Search for the cell housing the specified text and yield its [x, y] center coordinate. 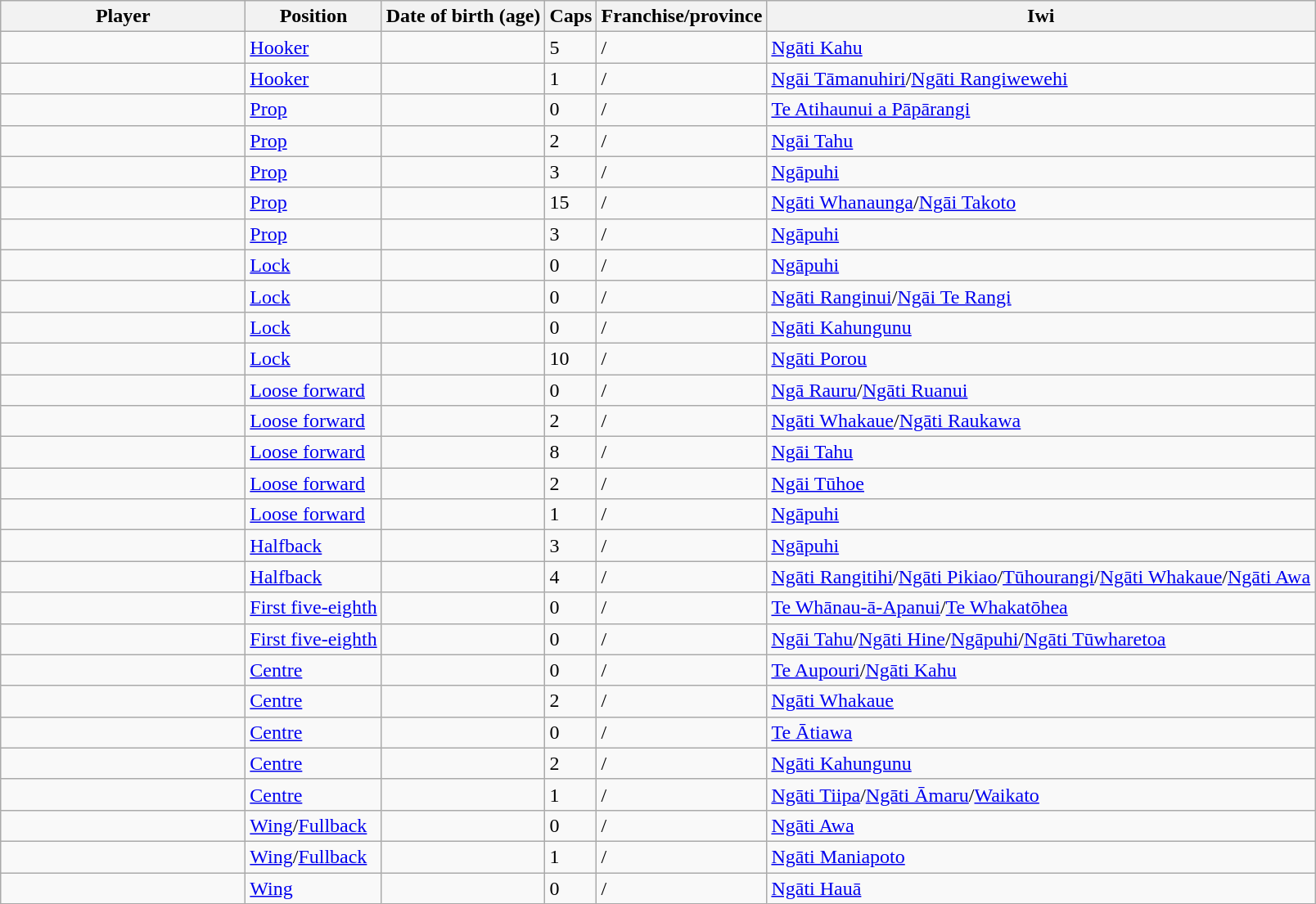
Position [313, 16]
Ngāti Hauā [1041, 888]
5 [571, 47]
Ngāi Tāmanuhiri/Ngāti Rangiwewehi [1041, 79]
Ngāti Ranginui/Ngāi Te Rangi [1041, 296]
10 [571, 358]
Ngāti Awa [1041, 825]
Player [123, 16]
8 [571, 452]
Te Atihaunui a Pāpārangi [1041, 110]
Te Whānau-ā-Apanui/Te Whakatōhea [1041, 608]
Te Ātiawa [1041, 732]
Ngāti Whakaue/Ngāti Raukawa [1041, 421]
Caps [571, 16]
Ngāti Whanaunga/Ngāi Takoto [1041, 203]
Ngāti Maniapoto [1041, 857]
Ngāti Kahu [1041, 47]
Franchise/province [682, 16]
Iwi [1041, 16]
4 [571, 577]
Ngāti Rangitihi/Ngāti Pikiao/Tūhourangi/Ngāti Whakaue/Ngāti Awa [1041, 577]
15 [571, 203]
Ngāi Tahu/Ngāti Hine/Ngāpuhi/Ngāti Tūwharetoa [1041, 639]
Wing [313, 888]
Ngāti Tiipa/Ngāti Āmaru/Waikato [1041, 794]
Ngāi Tūhoe [1041, 483]
Ngāti Whakaue [1041, 701]
Ngā Rauru/Ngāti Ruanui [1041, 390]
Te Aupouri/Ngāti Kahu [1041, 670]
Ngāti Porou [1041, 358]
Date of birth (age) [463, 16]
